Output the (x, y) coordinate of the center of the cell containing the given text.  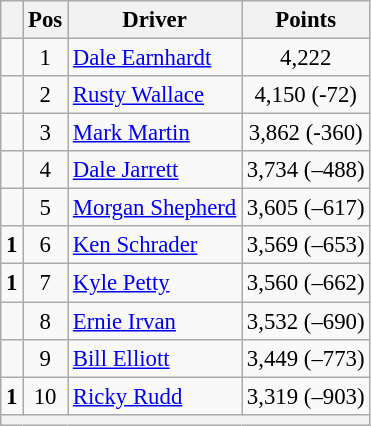
Dale Earnhardt (155, 58)
Points (306, 20)
3,449 (–773) (306, 358)
Ken Schrader (155, 245)
Ernie Irvan (155, 321)
2 (46, 95)
Mark Martin (155, 133)
3,605 (–617) (306, 208)
Pos (46, 20)
3,569 (–653) (306, 245)
Ricky Rudd (155, 396)
5 (46, 208)
6 (46, 245)
Driver (155, 20)
3,532 (–690) (306, 321)
4,222 (306, 58)
9 (46, 358)
Dale Jarrett (155, 170)
Rusty Wallace (155, 95)
3 (46, 133)
Kyle Petty (155, 283)
3,862 (-360) (306, 133)
4 (46, 170)
Bill Elliott (155, 358)
10 (46, 396)
Morgan Shepherd (155, 208)
3,560 (–662) (306, 283)
3,319 (–903) (306, 396)
3,734 (–488) (306, 170)
8 (46, 321)
7 (46, 283)
4,150 (-72) (306, 95)
